Identify which cell holds the provided text, then report its [X, Y] central coordinate. 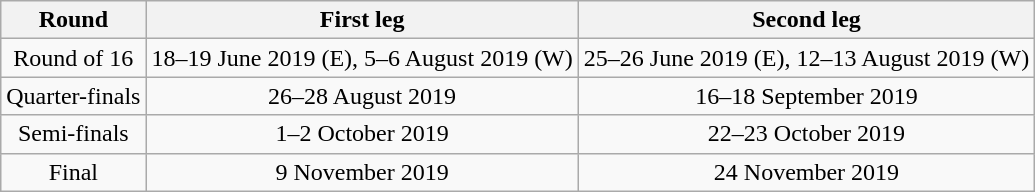
First leg [362, 20]
16–18 September 2019 [806, 96]
18–19 June 2019 (E), 5–6 August 2019 (W) [362, 58]
9 November 2019 [362, 172]
24 November 2019 [806, 172]
Second leg [806, 20]
25–26 June 2019 (E), 12–13 August 2019 (W) [806, 58]
1–2 October 2019 [362, 134]
Round [74, 20]
Final [74, 172]
26–28 August 2019 [362, 96]
Quarter-finals [74, 96]
Round of 16 [74, 58]
Semi-finals [74, 134]
22–23 October 2019 [806, 134]
